Provide the (X, Y) coordinate of the cell's center where the given text is located.  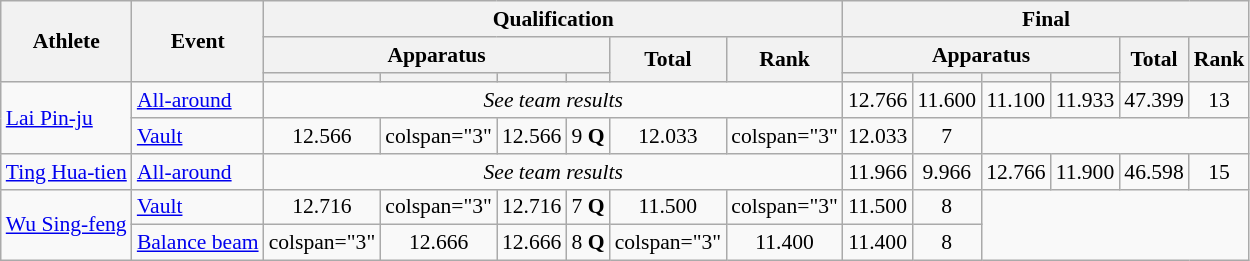
Wu Sing-feng (66, 224)
47.399 (1154, 101)
46.598 (1154, 172)
11.900 (1086, 172)
Event (198, 42)
Lai Pin-ju (66, 118)
Qualification (554, 19)
Ting Hua-tien (66, 172)
11.600 (946, 101)
9 Q (588, 136)
13 (1220, 101)
7 Q (588, 207)
15 (1220, 172)
Final (1046, 19)
8 Q (588, 243)
7 (946, 136)
11.966 (878, 172)
Athlete (66, 42)
11.100 (1016, 101)
11.933 (1086, 101)
9.966 (946, 172)
Balance beam (198, 243)
